Search for the cell housing the specified text and yield its (X, Y) center coordinate. 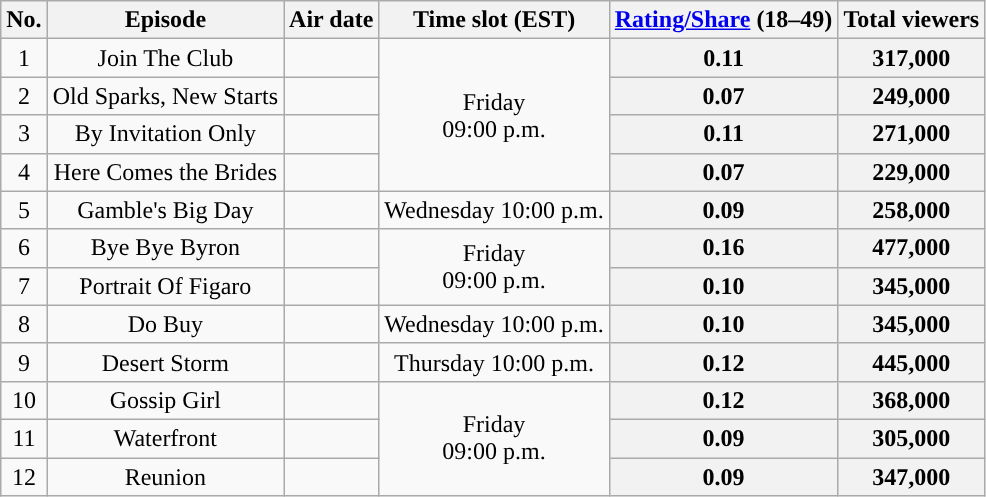
9 (24, 362)
7 (24, 286)
368,000 (912, 400)
5 (24, 210)
By Invitation Only (165, 134)
317,000 (912, 58)
1 (24, 58)
0.16 (724, 248)
258,000 (912, 210)
8 (24, 324)
6 (24, 248)
Portrait Of Figaro (165, 286)
Gossip Girl (165, 400)
477,000 (912, 248)
Waterfront (165, 438)
Bye Bye Byron (165, 248)
229,000 (912, 172)
Desert Storm (165, 362)
Here Comes the Brides (165, 172)
Air date (332, 20)
249,000 (912, 96)
445,000 (912, 362)
Do Buy (165, 324)
Gamble's Big Day (165, 210)
Episode (165, 20)
10 (24, 400)
Rating/Share (18–49) (724, 20)
Old Sparks, New Starts (165, 96)
4 (24, 172)
Reunion (165, 477)
3 (24, 134)
Join The Club (165, 58)
11 (24, 438)
305,000 (912, 438)
347,000 (912, 477)
Thursday 10:00 p.m. (494, 362)
Total viewers (912, 20)
2 (24, 96)
12 (24, 477)
Time slot (EST) (494, 20)
No. (24, 20)
271,000 (912, 134)
